Provide the [x, y] coordinate of the cell's center where the given text is located.  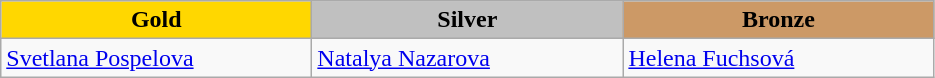
Helena Fuchsová [778, 58]
Silver [468, 20]
Bronze [778, 20]
Natalya Nazarova [468, 58]
Gold [156, 20]
Svetlana Pospelova [156, 58]
